Detect which cell encompasses the target text, then output its (x, y) center coordinate. 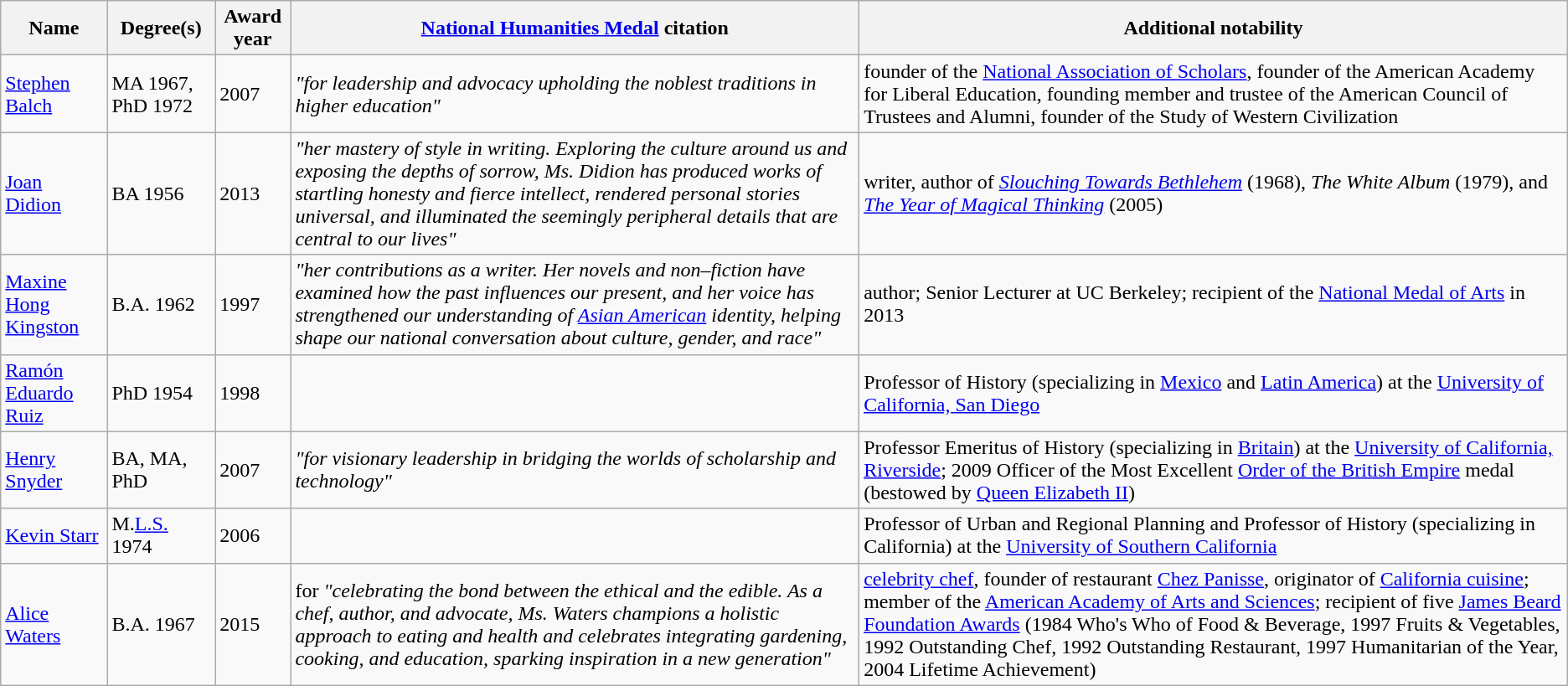
2013 (253, 193)
Joan Didion (54, 193)
Maxine Hong Kingston (54, 305)
Henry Snyder (54, 470)
National Humanities Medal citation (575, 28)
"for leadership and advocacy upholding the noblest traditions in higher education" (575, 94)
Additional notability (1214, 28)
B.A. 1962 (161, 305)
"for visionary leadership in bridging the worlds of scholarship and technology" (575, 470)
1998 (253, 393)
Professor of History (specializing in Mexico and Latin America) at the University of California, San Diego (1214, 393)
Ramón Eduardo Ruiz (54, 393)
PhD 1954 (161, 393)
Stephen Balch (54, 94)
M.L.S. 1974 (161, 536)
writer, author of Slouching Towards Bethlehem (1968), The White Album (1979), and The Year of Magical Thinking (2005) (1214, 193)
Degree(s) (161, 28)
Professor of Urban and Regional Planning and Professor of History (specializing in California) at the University of Southern California (1214, 536)
Alice Waters (54, 624)
author; Senior Lecturer at UC Berkeley; recipient of the National Medal of Arts in 2013 (1214, 305)
2006 (253, 536)
2015 (253, 624)
1997 (253, 305)
Award year (253, 28)
Name (54, 28)
Kevin Starr (54, 536)
BA 1956 (161, 193)
BA, MA, PhD (161, 470)
B.A. 1967 (161, 624)
MA 1967, PhD 1972 (161, 94)
